Determine the [X, Y] coordinate at the center of the cell enclosing the given text.  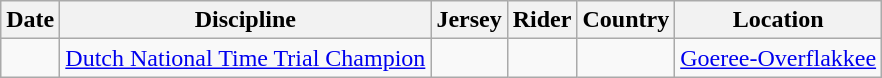
Rider [542, 20]
Country [626, 20]
Location [778, 20]
Jersey [469, 20]
Goeree-Overflakkee [778, 58]
Dutch National Time Trial Champion [246, 58]
Discipline [246, 20]
Date [30, 20]
